Extract the (x, y) coordinate from the center of the cell holding the provided text.  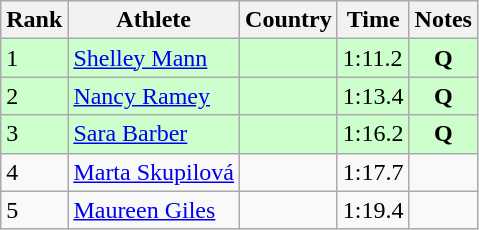
2 (34, 96)
1:17.7 (373, 172)
1:19.4 (373, 210)
Shelley Mann (154, 58)
5 (34, 210)
Country (289, 20)
1 (34, 58)
Time (373, 20)
Sara Barber (154, 134)
Nancy Ramey (154, 96)
Rank (34, 20)
Marta Skupilová (154, 172)
Notes (443, 20)
4 (34, 172)
1:16.2 (373, 134)
1:11.2 (373, 58)
3 (34, 134)
1:13.4 (373, 96)
Athlete (154, 20)
Maureen Giles (154, 210)
